Capture the cell that displays the provided text and extract its (x, y) central coordinate. 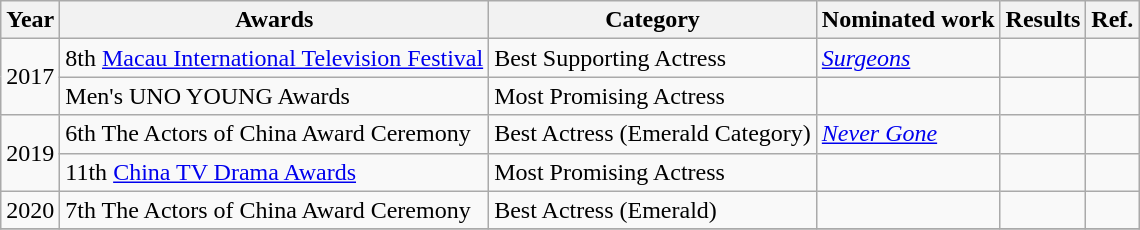
Best Supporting Actress (653, 58)
Year (30, 20)
2019 (30, 153)
Surgeons (908, 58)
Nominated work (908, 20)
2017 (30, 77)
Best Actress (Emerald Category) (653, 134)
2020 (30, 210)
Best Actress (Emerald) (653, 210)
Awards (274, 20)
6th The Actors of China Award Ceremony (274, 134)
Men's UNO YOUNG Awards (274, 96)
7th The Actors of China Award Ceremony (274, 210)
8th Macau International Television Festival (274, 58)
Ref. (1112, 20)
11th China TV Drama Awards (274, 172)
Never Gone (908, 134)
Results (1043, 20)
Category (653, 20)
